Return [x, y] of the center of cell containing provided text 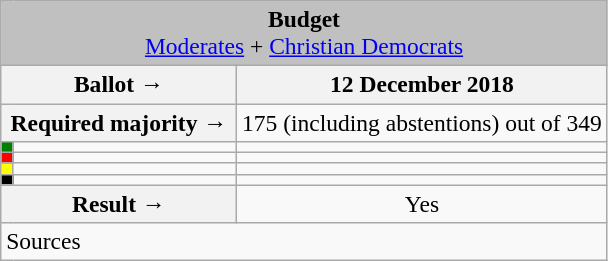
Result → [119, 204]
Ballot → [119, 84]
BudgetModerates + Christian Democrats [304, 32]
12 December 2018 [422, 84]
175 (including abstentions) out of 349 [422, 122]
Required majority → [119, 122]
Yes [422, 204]
Sources [304, 241]
